From the cell containing the given text, extract its center point as (x, y) coordinate. 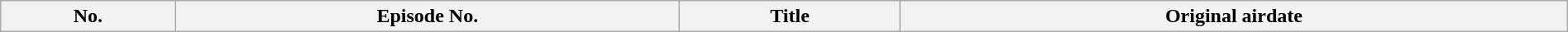
Episode No. (427, 16)
Title (791, 16)
Original airdate (1234, 16)
No. (88, 16)
